Output the (x, y) coordinate of the center of the cell containing the given text.  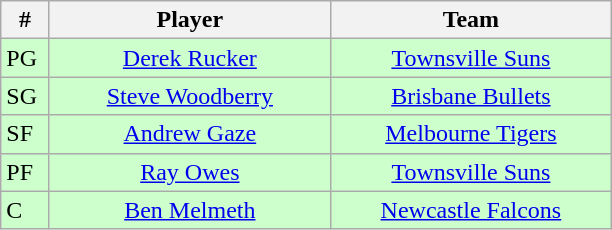
Andrew Gaze (190, 134)
SG (26, 96)
Team (470, 20)
# (26, 20)
Ben Melmeth (190, 210)
Brisbane Bullets (470, 96)
PF (26, 172)
PG (26, 58)
C (26, 210)
Derek Rucker (190, 58)
Newcastle Falcons (470, 210)
Steve Woodberry (190, 96)
Melbourne Tigers (470, 134)
Player (190, 20)
SF (26, 134)
Ray Owes (190, 172)
